Capture the cell that displays the provided text and extract its [x, y] central coordinate. 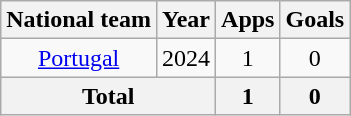
Goals [315, 20]
Year [186, 20]
Apps [248, 20]
Portugal [79, 58]
National team [79, 20]
2024 [186, 58]
Total [108, 96]
